Locate the cell with the specified text and output its (x, y) center coordinate. 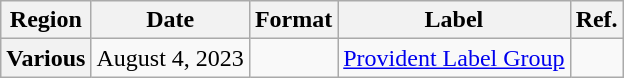
Various (46, 58)
Provident Label Group (454, 58)
Format (293, 20)
Date (170, 20)
August 4, 2023 (170, 58)
Label (454, 20)
Region (46, 20)
Ref. (596, 20)
